Locate the cell with the specified text and output its [x, y] center coordinate. 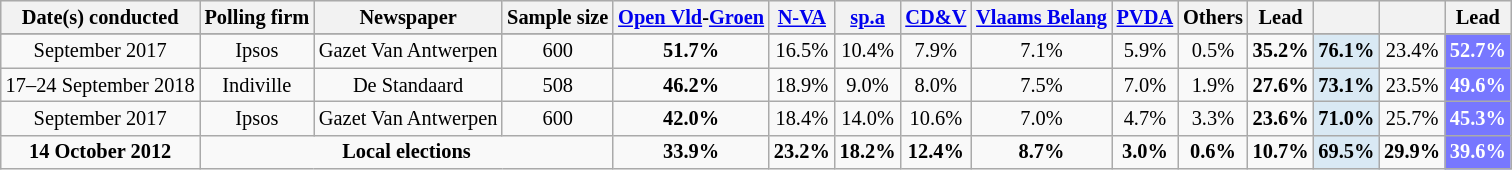
9.0% [868, 85]
12.4% [936, 152]
29.9% [1412, 152]
10.6% [936, 118]
Date(s) conducted [100, 17]
8.0% [936, 85]
7.9% [936, 51]
45.3% [1478, 118]
71.0% [1347, 118]
14.0% [868, 118]
7.5% [1042, 85]
1.9% [1213, 85]
CD&V [936, 17]
8.7% [1042, 152]
25.7% [1412, 118]
Vlaams Belang [1042, 17]
Others [1213, 17]
Open Vld-Groen [691, 17]
18.9% [802, 85]
39.6% [1478, 152]
49.6% [1478, 85]
Polling firm [257, 17]
10.7% [1281, 152]
10.4% [868, 51]
Sample size [558, 17]
42.0% [691, 118]
N-VA [802, 17]
69.5% [1347, 152]
De Standaard [408, 85]
51.7% [691, 51]
4.7% [1145, 118]
18.4% [802, 118]
23.4% [1412, 51]
Newspaper [408, 17]
14 October 2012 [100, 152]
16.5% [802, 51]
3.3% [1213, 118]
23.6% [1281, 118]
46.2% [691, 85]
18.2% [868, 152]
73.1% [1347, 85]
3.0% [1145, 152]
76.1% [1347, 51]
52.7% [1478, 51]
sp.a [868, 17]
Indiville [257, 85]
23.2% [802, 152]
33.9% [691, 152]
508 [558, 85]
35.2% [1281, 51]
Local elections [407, 152]
0.6% [1213, 152]
5.9% [1145, 51]
27.6% [1281, 85]
7.1% [1042, 51]
0.5% [1213, 51]
23.5% [1412, 85]
17–24 September 2018 [100, 85]
PVDA [1145, 17]
